Determine the [x, y] coordinate at the center of the cell enclosing the given text.  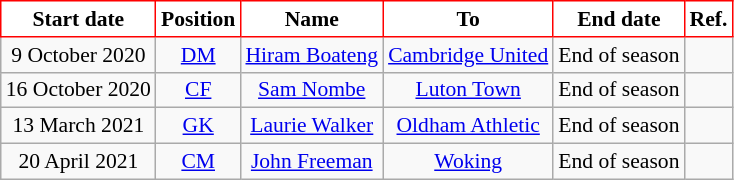
GK [198, 126]
Oldham Athletic [468, 126]
20 April 2021 [78, 162]
13 March 2021 [78, 126]
Laurie Walker [312, 126]
9 October 2020 [78, 55]
To [468, 19]
Name [312, 19]
Luton Town [468, 90]
DM [198, 55]
Woking [468, 162]
Cambridge United [468, 55]
16 October 2020 [78, 90]
Hiram Boateng [312, 55]
Start date [78, 19]
Position [198, 19]
Sam Nombe [312, 90]
CF [198, 90]
End date [618, 19]
CM [198, 162]
John Freeman [312, 162]
Ref. [708, 19]
